Identify which cell holds the provided text, then report its (x, y) central coordinate. 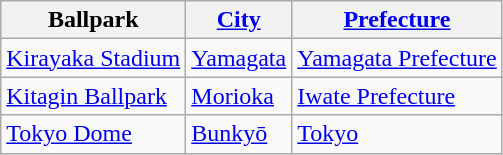
Kitagin Ballpark (94, 96)
City (239, 20)
Prefecture (398, 20)
Morioka (239, 96)
Iwate Prefecture (398, 96)
Tokyo Dome (94, 134)
Bunkyō (239, 134)
Yamagata (239, 58)
Kirayaka Stadium (94, 58)
Tokyo (398, 134)
Ballpark (94, 20)
Yamagata Prefecture (398, 58)
